Locate the cell with the specified text and output its [X, Y] center coordinate. 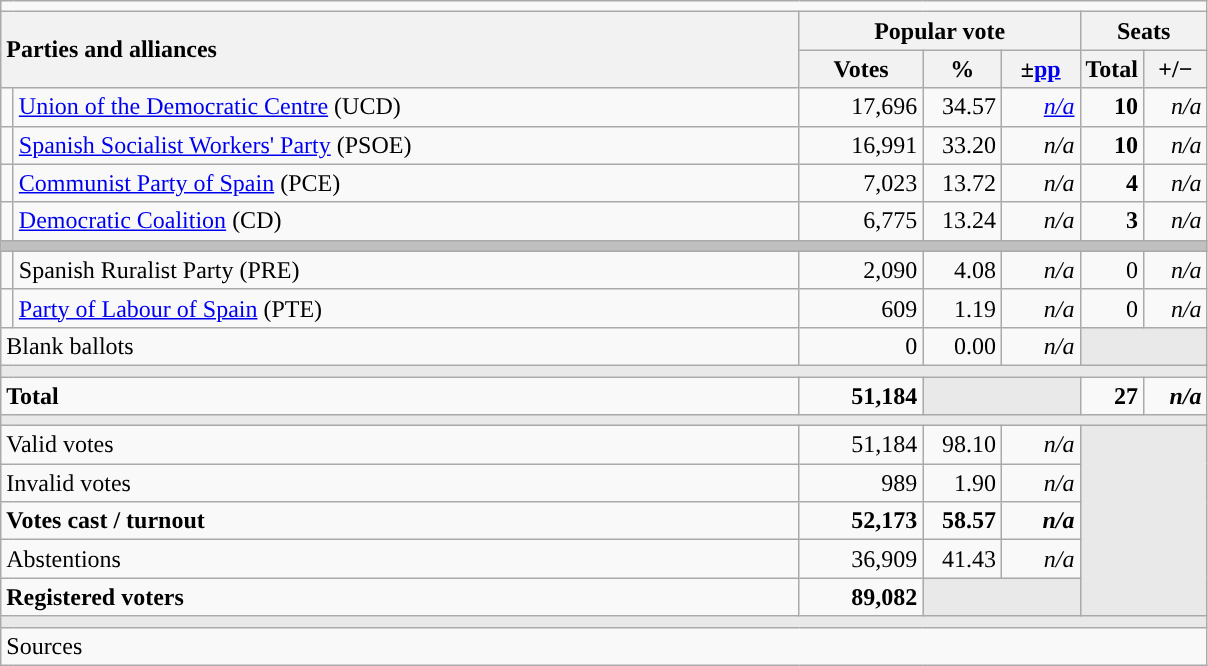
13.72 [962, 183]
Party of Labour of Spain (PTE) [406, 308]
Abstentions [400, 559]
Union of the Democratic Centre (UCD) [406, 107]
Spanish Ruralist Party (PRE) [406, 270]
4 [1112, 183]
58.57 [962, 521]
98.10 [962, 445]
989 [861, 483]
Sources [604, 646]
Democratic Coalition (CD) [406, 221]
Valid votes [400, 445]
609 [861, 308]
Popular vote [940, 31]
3 [1112, 221]
1.90 [962, 483]
% [962, 69]
Votes cast / turnout [400, 521]
Votes [861, 69]
7,023 [861, 183]
41.43 [962, 559]
16,991 [861, 145]
±pp [1040, 69]
+/− [1176, 69]
4.08 [962, 270]
1.19 [962, 308]
13.24 [962, 221]
89,082 [861, 597]
34.57 [962, 107]
Registered voters [400, 597]
0.00 [962, 346]
Blank ballots [400, 346]
36,909 [861, 559]
Spanish Socialist Workers' Party (PSOE) [406, 145]
27 [1112, 395]
Communist Party of Spain (PCE) [406, 183]
Seats [1144, 31]
Invalid votes [400, 483]
33.20 [962, 145]
2,090 [861, 270]
52,173 [861, 521]
Parties and alliances [400, 50]
17,696 [861, 107]
6,775 [861, 221]
